Capture the cell that displays the provided text and extract its [x, y] central coordinate. 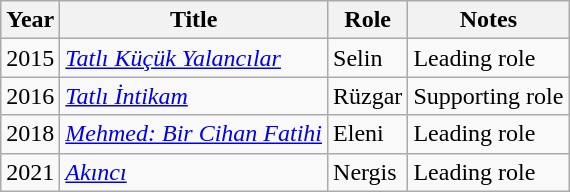
Role [368, 20]
2016 [30, 96]
Supporting role [488, 96]
2021 [30, 172]
2018 [30, 134]
Eleni [368, 134]
Tatlı İntikam [194, 96]
Title [194, 20]
Notes [488, 20]
Year [30, 20]
Selin [368, 58]
Mehmed: Bir Cihan Fatihi [194, 134]
Rüzgar [368, 96]
Akıncı [194, 172]
Nergis [368, 172]
2015 [30, 58]
Tatlı Küçük Yalancılar [194, 58]
